Extract the [X, Y] coordinate from the center of the cell holding the provided text.  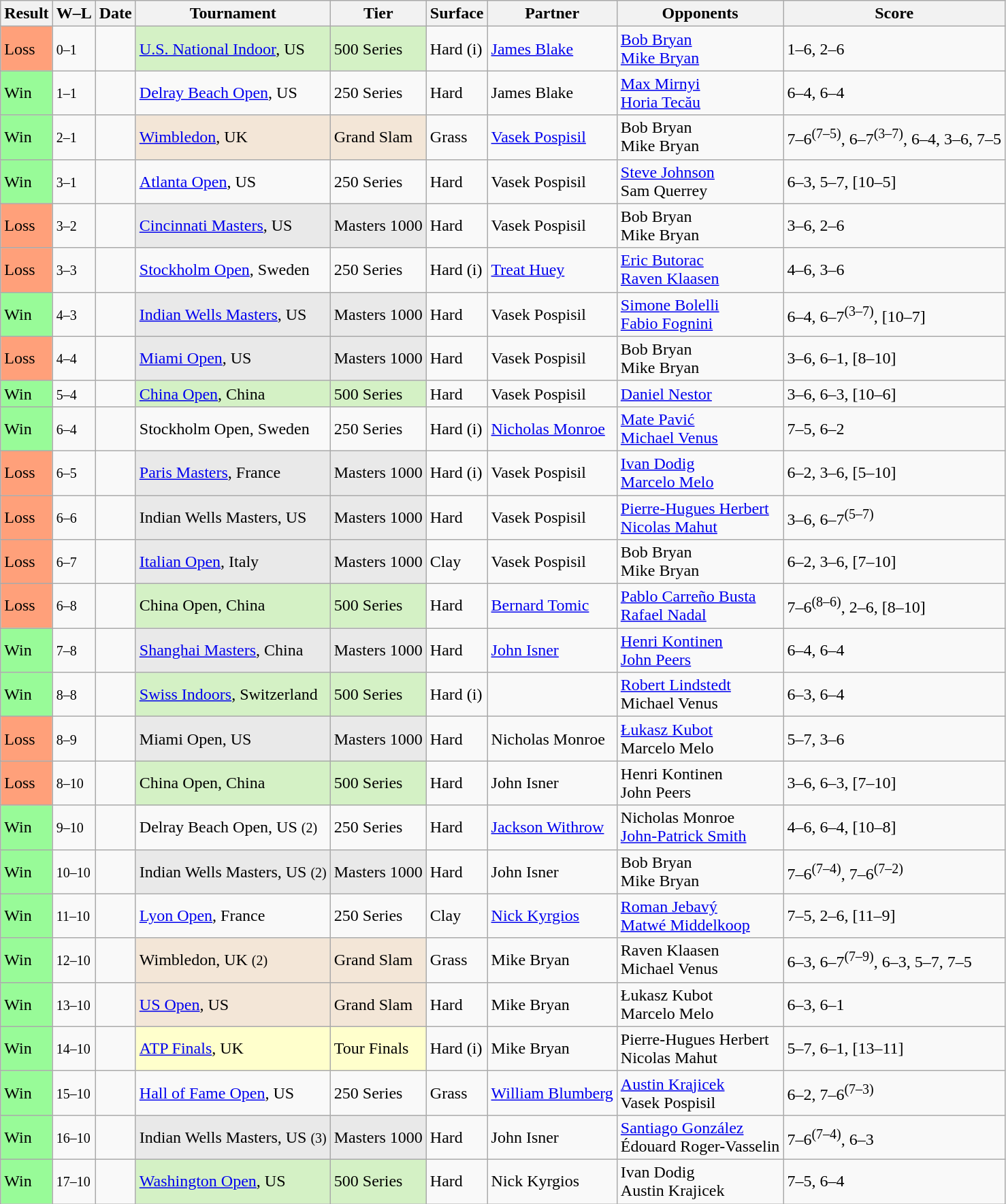
7–6(7–4), 7–6(7–2) [894, 871]
4–3 [74, 314]
2–1 [74, 137]
6–4, 6–7(3–7), [10–7] [894, 314]
Date [116, 14]
0–1 [74, 49]
Lyon Open, France [233, 916]
3–6, 6–3, [7–10] [894, 783]
Robert Lindstedt Michael Venus [700, 694]
Tier [378, 14]
12–10 [74, 960]
3–2 [74, 226]
Wimbledon, UK [233, 137]
W–L [74, 14]
14–10 [74, 1048]
8–9 [74, 739]
6–5 [74, 472]
4–4 [74, 358]
Italian Open, Italy [233, 562]
Shanghai Masters, China [233, 651]
4–6, 3–6 [894, 270]
11–10 [74, 916]
Indian Wells Masters, US (3) [233, 1137]
Delray Beach Open, US [233, 93]
Daniel Nestor [700, 393]
Treat Huey [552, 270]
Austin Krajicek Vasek Pospisil [700, 1093]
8–8 [74, 694]
Ivan Dodig Marcelo Melo [700, 472]
Santiago González Édouard Roger-Vasselin [700, 1137]
4–6, 6–4, [10–8] [894, 828]
10–10 [74, 871]
6–3, 6–7(7–9), 6–3, 5–7, 7–5 [894, 960]
1–1 [74, 93]
3–6, 2–6 [894, 226]
7–6(8–6), 2–6, [8–10] [894, 606]
6–4 [74, 429]
7–5, 6–4 [894, 1182]
Result [27, 14]
US Open, US [233, 1005]
6–8 [74, 606]
Score [894, 14]
ATP Finals, UK [233, 1048]
Tour Finals [378, 1048]
Max Mirnyi Horia Tecău [700, 93]
3–6, 6–7(5–7) [894, 517]
Mate Pavić Michael Venus [700, 429]
5–7, 3–6 [894, 739]
1–6, 2–6 [894, 49]
Ivan Dodig Austin Krajicek [700, 1182]
8–10 [74, 783]
Surface [457, 14]
Delray Beach Open, US (2) [233, 828]
U.S. National Indoor, US [233, 49]
6–2, 3–6, [7–10] [894, 562]
Paris Masters, France [233, 472]
6–2, 7–6(7–3) [894, 1093]
6–2, 3–6, [5–10] [894, 472]
5–7, 6–1, [13–11] [894, 1048]
Partner [552, 14]
6–3, 6–4 [894, 694]
Nicholas Monroe John-Patrick Smith [700, 828]
Washington Open, US [233, 1182]
5–4 [74, 393]
6–7 [74, 562]
7–6(7–5), 6–7(3–7), 6–4, 3–6, 7–5 [894, 137]
Simone Bolelli Fabio Fognini [700, 314]
William Blumberg [552, 1093]
15–10 [74, 1093]
6–3, 5–7, [10–5] [894, 181]
7–5, 6–2 [894, 429]
7–5, 2–6, [11–9] [894, 916]
Cincinnati Masters, US [233, 226]
Opponents [700, 14]
3–1 [74, 181]
Raven Klaasen Michael Venus [700, 960]
9–10 [74, 828]
3–3 [74, 270]
Jackson Withrow [552, 828]
Tournament [233, 14]
Swiss Indoors, Switzerland [233, 694]
3–6, 6–1, [8–10] [894, 358]
13–10 [74, 1005]
7–6(7–4), 6–3 [894, 1137]
Atlanta Open, US [233, 181]
3–6, 6–3, [10–6] [894, 393]
Roman Jebavý Matwé Middelkoop [700, 916]
Eric Butorac Raven Klaasen [700, 270]
Indian Wells Masters, US (2) [233, 871]
Pablo Carreño Busta Rafael Nadal [700, 606]
6–3, 6–1 [894, 1005]
Steve Johnson Sam Querrey [700, 181]
17–10 [74, 1182]
Bernard Tomic [552, 606]
Hall of Fame Open, US [233, 1093]
6–6 [74, 517]
16–10 [74, 1137]
Wimbledon, UK (2) [233, 960]
7–8 [74, 651]
